Capture the cell that displays the provided text and extract its (X, Y) central coordinate. 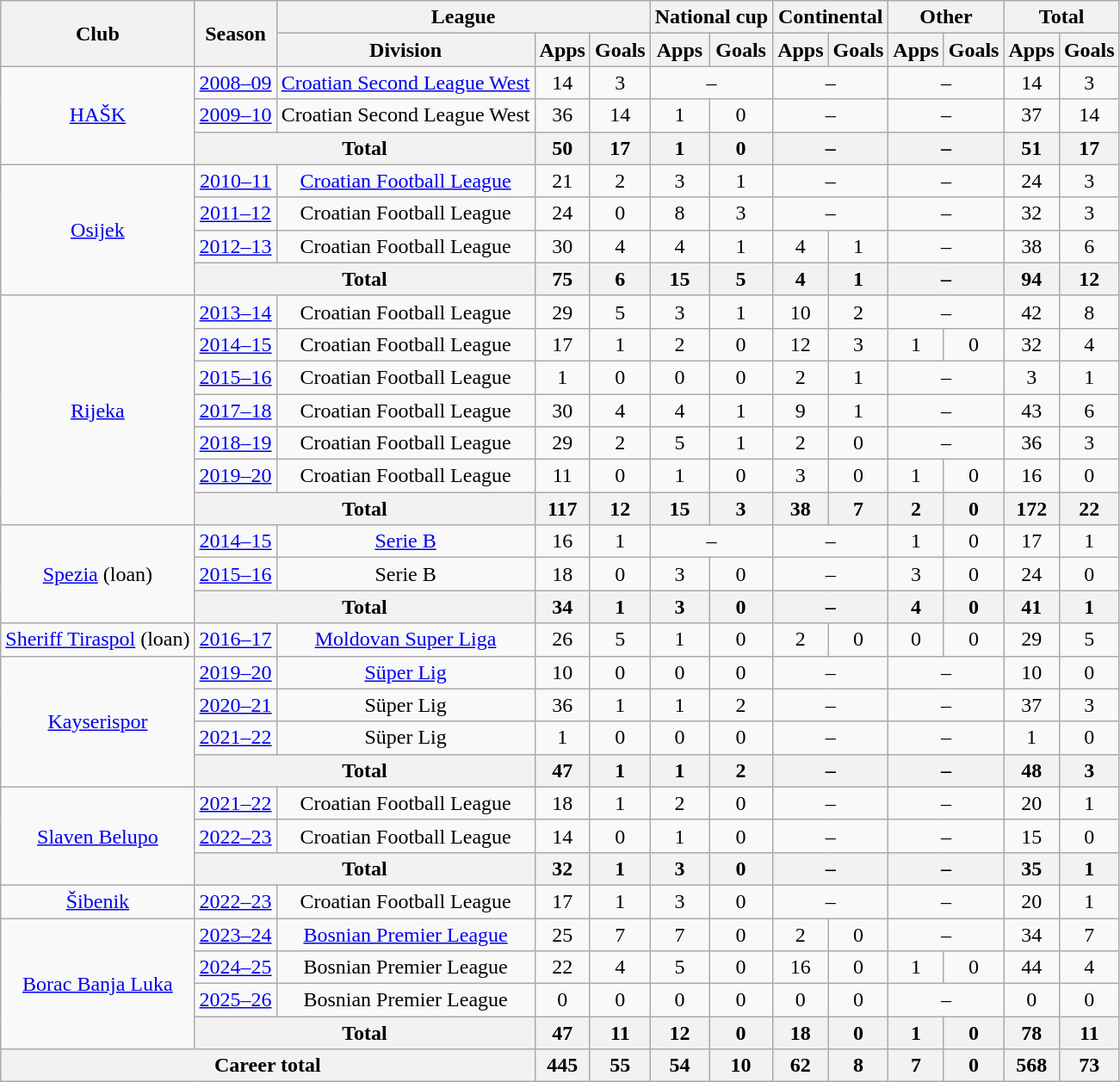
41 (1031, 607)
9 (801, 411)
National cup (711, 17)
2008–09 (236, 83)
Career total (268, 1066)
2013–14 (236, 312)
54 (679, 1066)
Rijeka (98, 410)
Other (946, 17)
48 (1031, 770)
94 (1031, 279)
50 (562, 148)
75 (562, 279)
2025–26 (236, 1000)
78 (1031, 1033)
Division (405, 50)
2020–21 (236, 705)
Osijek (98, 230)
Sheriff Tiraspol (loan) (98, 640)
HAŠK (98, 115)
Borac Banja Luka (98, 983)
Spezia (loan) (98, 574)
2009–10 (236, 115)
Slaven Belupo (98, 836)
445 (562, 1066)
2010–11 (236, 181)
117 (562, 509)
Club (98, 34)
2017–18 (236, 411)
Season (236, 34)
2012–13 (236, 246)
2018–19 (236, 443)
62 (801, 1066)
26 (562, 640)
2023–24 (236, 934)
51 (1031, 148)
43 (1031, 411)
172 (1031, 509)
League (463, 17)
2011–12 (236, 213)
568 (1031, 1066)
Moldovan Super Liga (405, 640)
21 (562, 181)
2016–17 (236, 640)
55 (620, 1066)
Šibenik (98, 901)
35 (1031, 869)
Continental (831, 17)
2024–25 (236, 968)
Kayserispor (98, 721)
44 (1031, 968)
73 (1089, 1066)
25 (562, 934)
42 (1031, 312)
